Find where the given text appears and provide that cell's center as (x, y) coordinate. 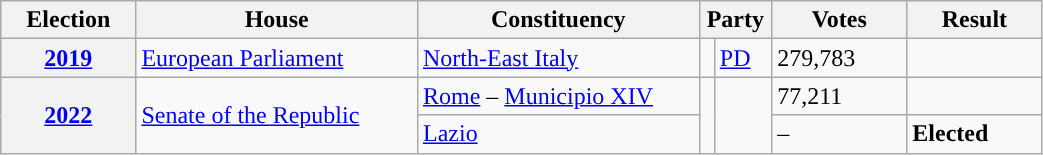
North-East Italy (558, 58)
279,783 (840, 58)
Lazio (558, 134)
77,211 (840, 96)
Constituency (558, 20)
House (277, 20)
Result (974, 20)
2019 (68, 58)
– (840, 134)
2022 (68, 115)
Election (68, 20)
PD (742, 58)
European Parliament (277, 58)
Elected (974, 134)
Senate of the Republic (277, 115)
Party (736, 20)
Rome – Municipio XIV (558, 96)
Votes (840, 20)
